From the cell containing the given text, extract its center point as (x, y) coordinate. 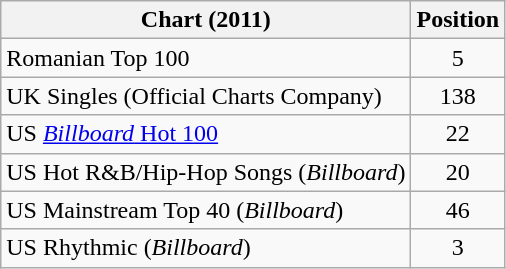
UK Singles (Official Charts Company) (206, 96)
5 (458, 58)
22 (458, 134)
US Rhythmic (Billboard) (206, 248)
46 (458, 210)
Chart (2011) (206, 20)
138 (458, 96)
US Hot R&B/Hip-Hop Songs (Billboard) (206, 172)
Position (458, 20)
20 (458, 172)
US Billboard Hot 100 (206, 134)
Romanian Top 100 (206, 58)
US Mainstream Top 40 (Billboard) (206, 210)
3 (458, 248)
